Detect which cell encompasses the target text, then output its [X, Y] center coordinate. 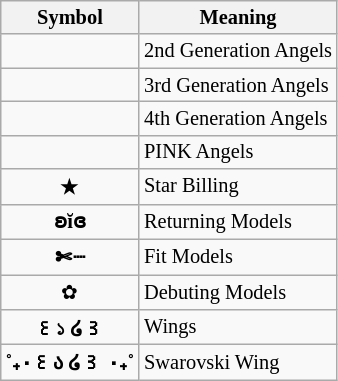
Wings [238, 326]
✿ [70, 292]
Returning Models [238, 222]
✄┈ [70, 256]
2nd Generation Angels [238, 51]
3rd Generation Angels [238, 85]
Swarovski Wing [238, 362]
4th Generation Angels [238, 118]
ʚĭɞ [70, 222]
꒰১ ໒꒱ [70, 326]
˚₊‧꒰ა ໒꒱ ‧₊˚ [70, 362]
Fit Models [238, 256]
Meaning [238, 17]
Star Billing [238, 186]
Symbol [70, 17]
Debuting Models [238, 292]
★ [70, 186]
PINK Angels [238, 152]
